Scan for the cell matching the given text and deliver its (x, y) coordinate at center. 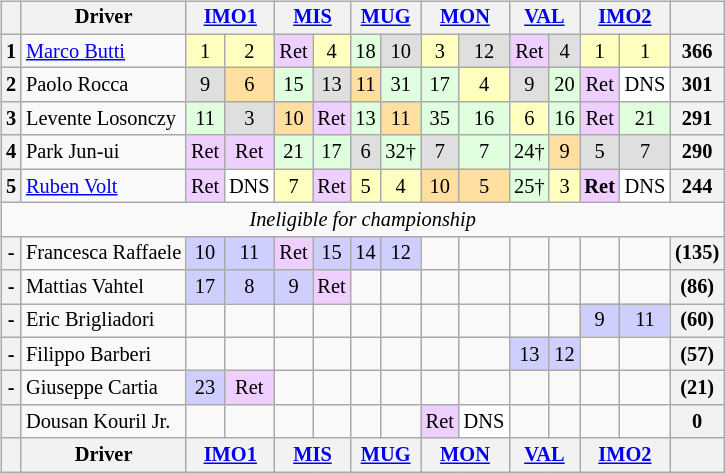
8 (249, 287)
(86) (697, 287)
35 (440, 119)
Ruben Volt (104, 186)
0 (697, 422)
(60) (697, 321)
32† (401, 152)
18 (365, 51)
(57) (697, 354)
(135) (697, 253)
31 (401, 85)
Marco Butti (104, 51)
14 (365, 253)
23 (205, 388)
Park Jun-ui (104, 152)
Ineligible for championship (362, 220)
Levente Losonczy (104, 119)
Paolo Rocca (104, 85)
20 (564, 85)
24† (529, 152)
Mattias Vahtel (104, 287)
Eric Brigliadori (104, 321)
(21) (697, 388)
290 (697, 152)
Filippo Barberi (104, 354)
Giuseppe Cartia (104, 388)
301 (697, 85)
244 (697, 186)
Dousan Kouril Jr. (104, 422)
366 (697, 51)
291 (697, 119)
Francesca Raffaele (104, 253)
25† (529, 186)
